Scan for the cell matching the given text and deliver its [x, y] coordinate at center. 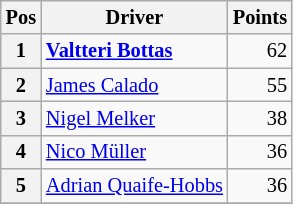
Nico Müller [134, 152]
Nigel Melker [134, 118]
1 [21, 51]
James Calado [134, 85]
Pos [21, 17]
5 [21, 186]
Driver [134, 17]
2 [21, 85]
55 [260, 85]
38 [260, 118]
4 [21, 152]
62 [260, 51]
Points [260, 17]
Adrian Quaife-Hobbs [134, 186]
3 [21, 118]
Valtteri Bottas [134, 51]
